Determine the [X, Y] coordinate at the center of the cell enclosing the given text.  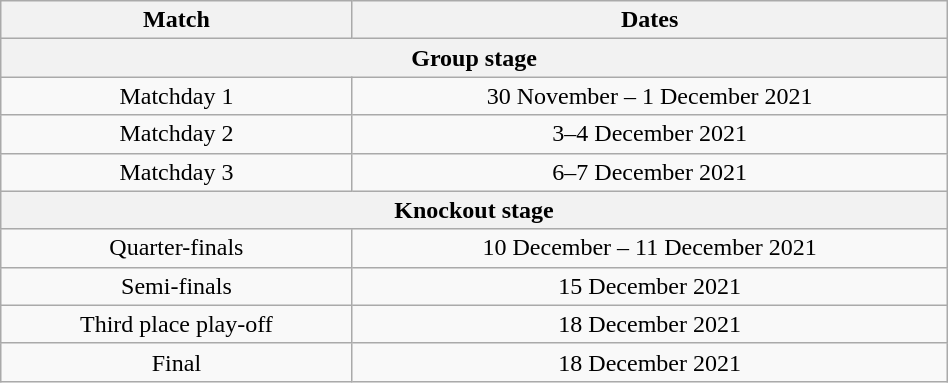
Quarter-finals [176, 248]
3–4 December 2021 [650, 134]
Semi-finals [176, 286]
Matchday 1 [176, 96]
Matchday 3 [176, 172]
Final [176, 362]
Dates [650, 20]
6–7 December 2021 [650, 172]
30 November – 1 December 2021 [650, 96]
Knockout stage [474, 210]
Matchday 2 [176, 134]
15 December 2021 [650, 286]
Third place play-off [176, 324]
10 December – 11 December 2021 [650, 248]
Match [176, 20]
Group stage [474, 58]
